Determine the [X, Y] coordinate at the center of the cell enclosing the given text.  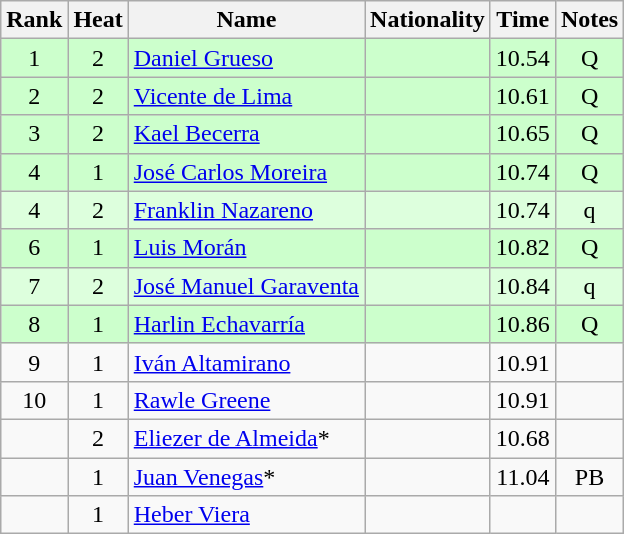
8 [34, 324]
PB [589, 477]
José Carlos Moreira [246, 172]
10.65 [522, 134]
Harlin Echavarría [246, 324]
10.61 [522, 96]
Notes [589, 20]
Time [522, 20]
Vicente de Lima [246, 96]
10.54 [522, 58]
José Manuel Garaventa [246, 286]
Juan Venegas* [246, 477]
Eliezer de Almeida* [246, 438]
10.84 [522, 286]
Heat [98, 20]
Rawle Greene [246, 400]
Daniel Grueso [246, 58]
Heber Viera [246, 515]
10.86 [522, 324]
Luis Morán [246, 248]
Nationality [428, 20]
Iván Altamirano [246, 362]
11.04 [522, 477]
Kael Becerra [246, 134]
9 [34, 362]
Name [246, 20]
Franklin Nazareno [246, 210]
3 [34, 134]
6 [34, 248]
Rank [34, 20]
10.68 [522, 438]
7 [34, 286]
10 [34, 400]
10.82 [522, 248]
